Scan for the cell matching the given text and deliver its [x, y] coordinate at center. 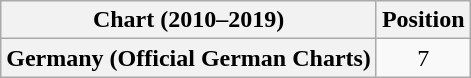
Germany (Official German Charts) [189, 58]
Chart (2010–2019) [189, 20]
7 [423, 58]
Position [423, 20]
